For the text-containing cell, return its midpoint in (x, y) coordinate format. 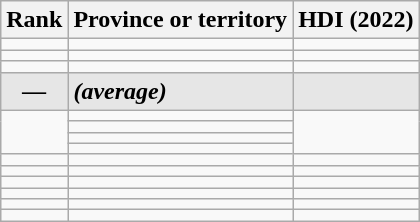
Province or territory (180, 20)
HDI (2022) (356, 20)
Rank (34, 20)
(average) (180, 91)
— (34, 91)
